Find where the given text appears and provide that cell's center as [X, Y] coordinate. 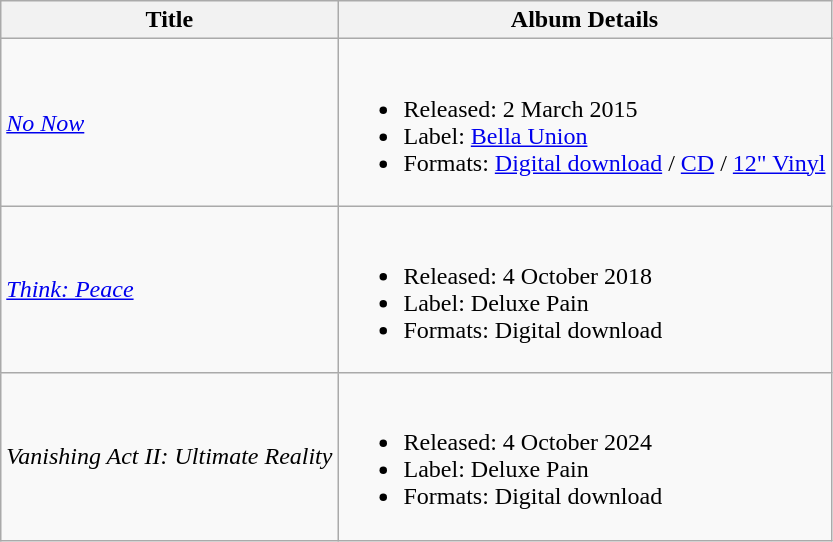
No Now [170, 122]
Album Details [584, 20]
Released: 4 October 2024Label: Deluxe PainFormats: Digital download [584, 456]
Vanishing Act II: Ultimate Reality [170, 456]
Think: Peace [170, 290]
Released: 4 October 2018Label: Deluxe PainFormats: Digital download [584, 290]
Released: 2 March 2015Label: Bella UnionFormats: Digital download / CD / 12" Vinyl [584, 122]
Title [170, 20]
